Capture the cell that displays the provided text and extract its [x, y] central coordinate. 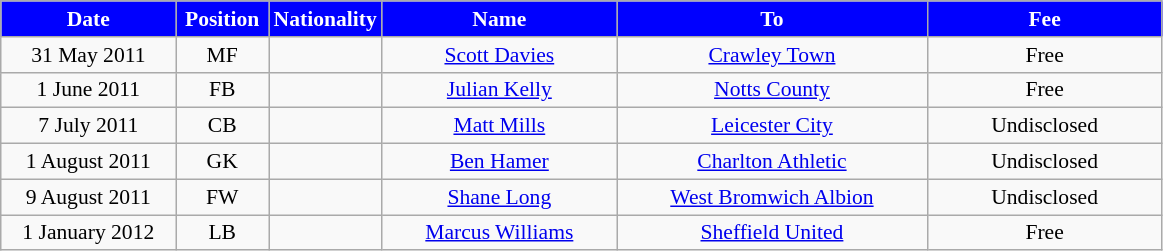
Matt Mills [500, 126]
Leicester City [772, 126]
Crawley Town [772, 55]
7 July 2011 [88, 126]
To [772, 19]
FW [222, 197]
West Bromwich Albion [772, 197]
Sheffield United [772, 233]
Charlton Athletic [772, 162]
GK [222, 162]
Name [500, 19]
Position [222, 19]
FB [222, 90]
31 May 2011 [88, 55]
LB [222, 233]
1 June 2011 [88, 90]
Marcus Williams [500, 233]
Shane Long [500, 197]
Julian Kelly [500, 90]
Fee [1044, 19]
9 August 2011 [88, 197]
Ben Hamer [500, 162]
Date [88, 19]
Nationality [324, 19]
Notts County [772, 90]
Scott Davies [500, 55]
CB [222, 126]
1 January 2012 [88, 233]
MF [222, 55]
1 August 2011 [88, 162]
